Locate the cell with the specified text and output its [x, y] center coordinate. 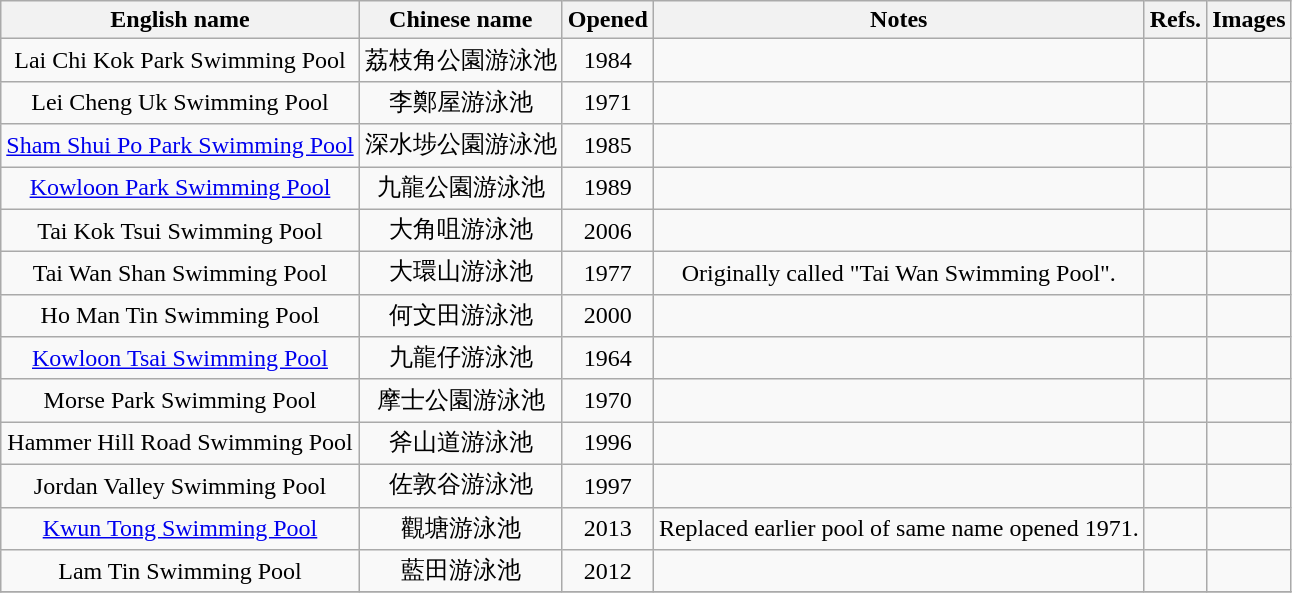
1996 [608, 444]
摩士公園游泳池 [460, 400]
1970 [608, 400]
1964 [608, 358]
2000 [608, 316]
1971 [608, 102]
斧山道游泳池 [460, 444]
Refs. [1175, 20]
佐敦谷游泳池 [460, 486]
九龍公園游泳池 [460, 188]
九龍仔游泳池 [460, 358]
Chinese name [460, 20]
Replaced earlier pool of same name opened 1971. [898, 528]
2012 [608, 572]
Tai Wan Shan Swimming Pool [180, 274]
1984 [608, 60]
English name [180, 20]
Lei Cheng Uk Swimming Pool [180, 102]
Sham Shui Po Park Swimming Pool [180, 146]
大環山游泳池 [460, 274]
2006 [608, 230]
Kwun Tong Swimming Pool [180, 528]
Tai Kok Tsui Swimming Pool [180, 230]
觀塘游泳池 [460, 528]
藍田游泳池 [460, 572]
1985 [608, 146]
荔枝角公園游泳池 [460, 60]
Lam Tin Swimming Pool [180, 572]
何文田游泳池 [460, 316]
Images [1249, 20]
深水埗公園游泳池 [460, 146]
Opened [608, 20]
Lai Chi Kok Park Swimming Pool [180, 60]
1977 [608, 274]
Jordan Valley Swimming Pool [180, 486]
2013 [608, 528]
Kowloon Tsai Swimming Pool [180, 358]
1989 [608, 188]
Kowloon Park Swimming Pool [180, 188]
Notes [898, 20]
Originally called "Tai Wan Swimming Pool". [898, 274]
1997 [608, 486]
李鄭屋游泳池 [460, 102]
Hammer Hill Road Swimming Pool [180, 444]
大角咀游泳池 [460, 230]
Ho Man Tin Swimming Pool [180, 316]
Morse Park Swimming Pool [180, 400]
